For the text-containing cell, return its midpoint in [x, y] coordinate format. 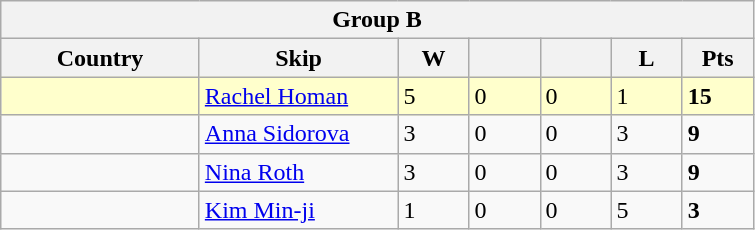
Kim Min-ji [298, 210]
L [646, 58]
Rachel Homan [298, 96]
Nina Roth [298, 172]
Pts [718, 58]
Anna Sidorova [298, 134]
Skip [298, 58]
W [434, 58]
Country [100, 58]
Group B [377, 20]
15 [718, 96]
